From the cell containing the given text, extract its center point as (x, y) coordinate. 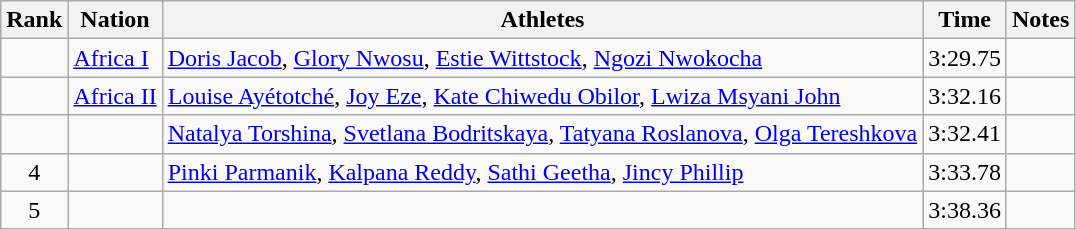
Louise Ayétotché, Joy Eze, Kate Chiwedu Obilor, Lwiza Msyani John (542, 96)
3:32.41 (965, 134)
Time (965, 20)
Doris Jacob, Glory Nwosu, Estie Wittstock, Ngozi Nwokocha (542, 58)
5 (34, 210)
Africa I (115, 58)
3:38.36 (965, 210)
3:29.75 (965, 58)
Rank (34, 20)
Natalya Torshina, Svetlana Bodritskaya, Tatyana Roslanova, Olga Tereshkova (542, 134)
4 (34, 172)
3:32.16 (965, 96)
Africa II (115, 96)
Athletes (542, 20)
Nation (115, 20)
Pinki Parmanik, Kalpana Reddy, Sathi Geetha, Jincy Phillip (542, 172)
3:33.78 (965, 172)
Notes (1040, 20)
